From the cell containing the given text, extract its center point as [X, Y] coordinate. 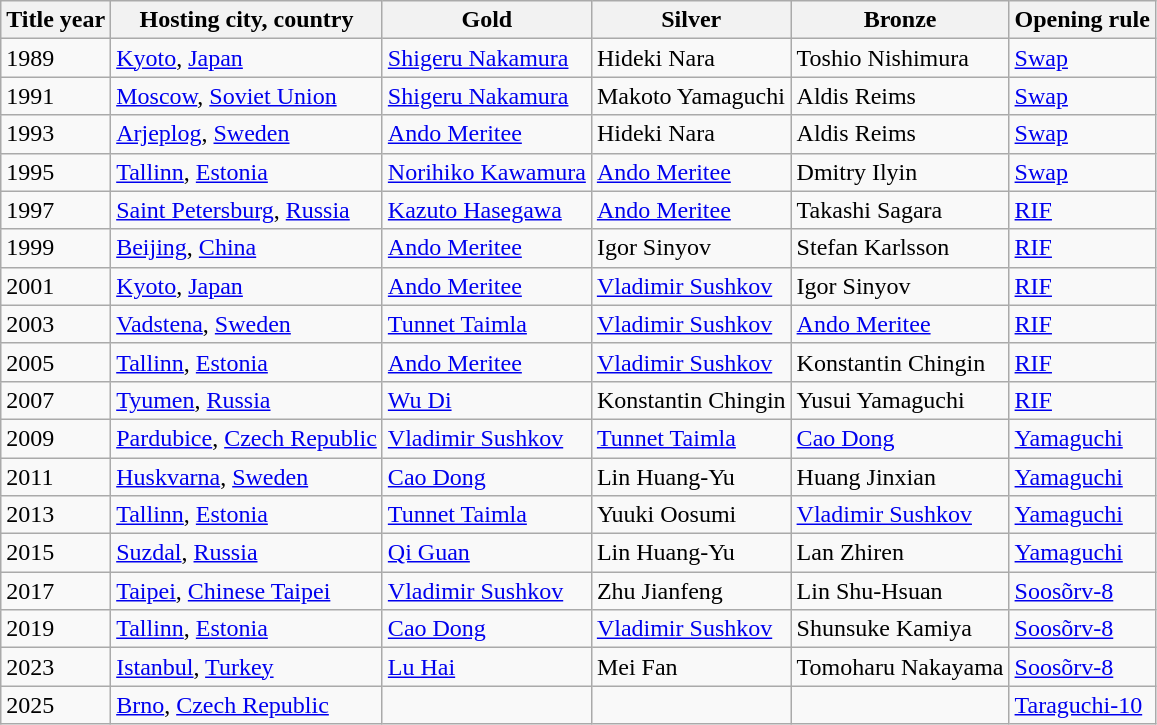
2017 [56, 591]
2007 [56, 400]
Stefan Karlsson [900, 248]
2025 [56, 705]
Tomoharu Nakayama [900, 667]
1991 [56, 96]
1989 [56, 58]
2003 [56, 324]
Taraguchi-10 [1082, 705]
Hosting city, country [247, 20]
Yusui Yamaguchi [900, 400]
Tyumen, Russia [247, 400]
Lan Zhiren [900, 553]
Pardubice, Czech Republic [247, 438]
Beijing, China [247, 248]
2001 [56, 286]
Shunsuke Kamiya [900, 629]
2013 [56, 515]
Mei Fan [691, 667]
2005 [56, 362]
1993 [56, 134]
Vadstena, Sweden [247, 324]
Lin Shu-Hsuan [900, 591]
Takashi Sagara [900, 210]
Norihiko Kawamura [486, 172]
Brno, Czech Republic [247, 705]
1995 [56, 172]
Silver [691, 20]
2023 [56, 667]
Suzdal, Russia [247, 553]
Bronze [900, 20]
Toshio Nishimura [900, 58]
2009 [56, 438]
Yuuki Oosumi [691, 515]
Title year [56, 20]
2011 [56, 477]
2015 [56, 553]
Saint Petersburg, Russia [247, 210]
Zhu Jianfeng [691, 591]
Arjeplog, Sweden [247, 134]
Istanbul, Turkey [247, 667]
Dmitry Ilyin [900, 172]
Lu Hai [486, 667]
Huang Jinxian [900, 477]
Huskvarna, Sweden [247, 477]
2019 [56, 629]
Taipei, Chinese Taipei [247, 591]
Wu Di [486, 400]
Opening rule [1082, 20]
Moscow, Soviet Union [247, 96]
Kazuto Hasegawa [486, 210]
Qi Guan [486, 553]
Makoto Yamaguchi [691, 96]
Gold [486, 20]
1999 [56, 248]
1997 [56, 210]
